Determine the (X, Y) coordinate at the center of the cell enclosing the given text.  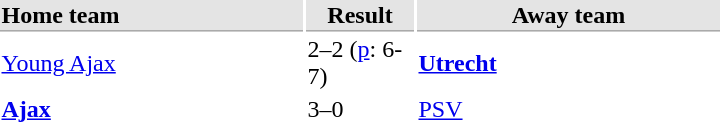
Result (360, 16)
2–2 (p: 6-7) (360, 62)
Young Ajax (152, 62)
Utrecht (568, 62)
Away team (568, 16)
Home team (152, 16)
